Return (x, y) of the center of cell containing provided text 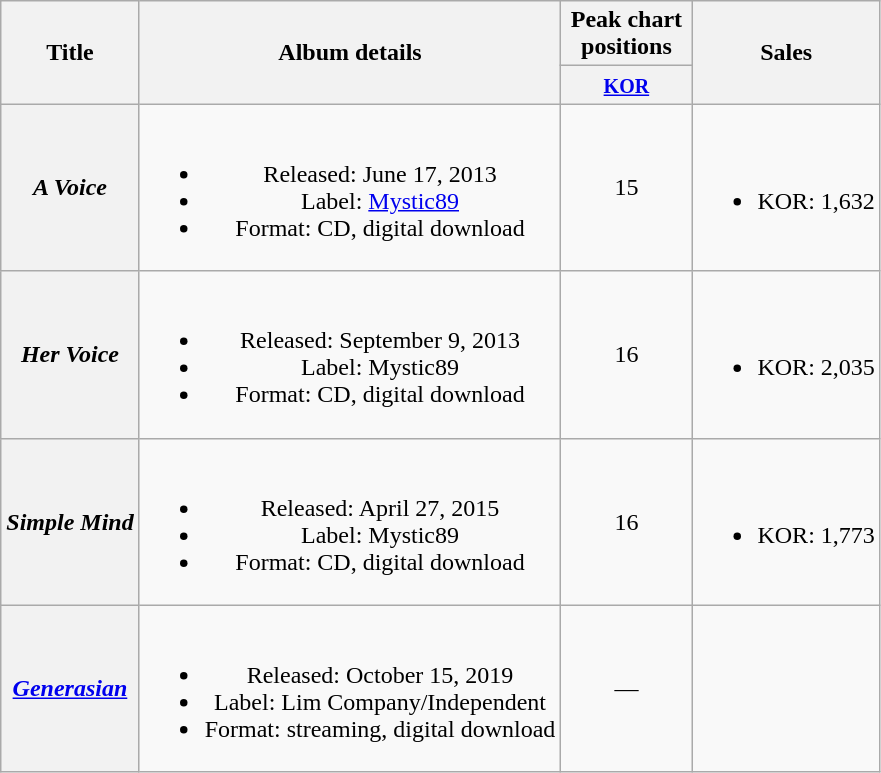
Album details (350, 52)
— (626, 688)
KOR: 1,773 (786, 522)
Her Voice (70, 354)
KOR (626, 85)
KOR: 2,035 (786, 354)
Generasian (70, 688)
A Voice (70, 188)
Released: June 17, 2013Label: Mystic89Format: CD, digital download (350, 188)
Peak chart positions (626, 34)
Sales (786, 52)
Title (70, 52)
Released: September 9, 2013Label: Mystic89Format: CD, digital download (350, 354)
Simple Mind (70, 522)
Released: April 27, 2015Label: Mystic89Format: CD, digital download (350, 522)
15 (626, 188)
KOR: 1,632 (786, 188)
Released: October 15, 2019Label: Lim Company/IndependentFormat: streaming, digital download (350, 688)
